Provide the (X, Y) coordinate of the cell's center where the given text is located.  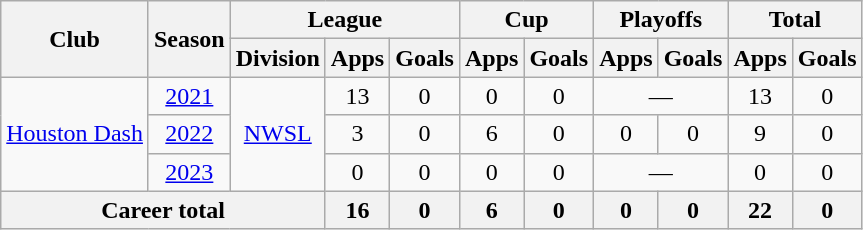
22 (760, 210)
9 (760, 134)
16 (357, 210)
2022 (189, 134)
League (344, 20)
2023 (189, 172)
Total (795, 20)
Houston Dash (75, 134)
2021 (189, 96)
Playoffs (661, 20)
Club (75, 39)
Cup (526, 20)
Career total (164, 210)
NWSL (278, 134)
Division (278, 58)
3 (357, 134)
Season (189, 39)
